Pinpoint the cell where the given text exists, returning its [X, Y] midpoint coordinate. 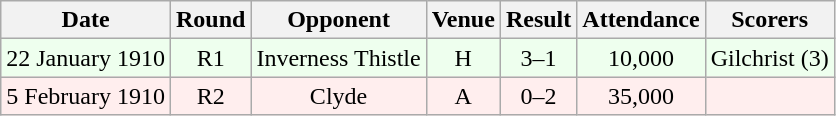
R1 [210, 58]
Attendance [641, 20]
Gilchrist (3) [770, 58]
10,000 [641, 58]
22 January 1910 [86, 58]
Clyde [338, 96]
35,000 [641, 96]
Inverness Thistle [338, 58]
R2 [210, 96]
Date [86, 20]
H [463, 58]
Opponent [338, 20]
Result [538, 20]
5 February 1910 [86, 96]
0–2 [538, 96]
Round [210, 20]
3–1 [538, 58]
A [463, 96]
Venue [463, 20]
Scorers [770, 20]
